Return the (x, y) coordinate for the center point of the cell that contains the specified text.  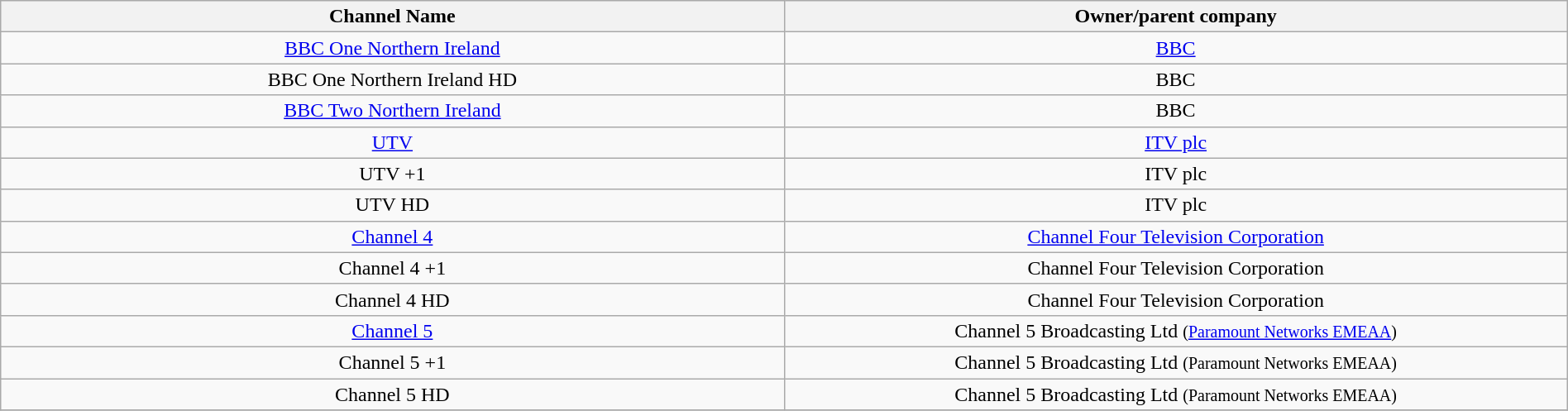
Channel 5 (392, 331)
Channel 4 +1 (392, 268)
UTV HD (392, 205)
BBC Two Northern Ireland (392, 111)
Channel 4 (392, 237)
BBC One Northern Ireland HD (392, 79)
UTV (392, 142)
Channel 4 HD (392, 299)
Channel 5 HD (392, 394)
UTV +1 (392, 174)
Owner/parent company (1176, 17)
Channel Name (392, 17)
Channel 5 +1 (392, 362)
BBC One Northern Ireland (392, 48)
